Provide the (x, y) coordinate of the cell's center where the given text is located.  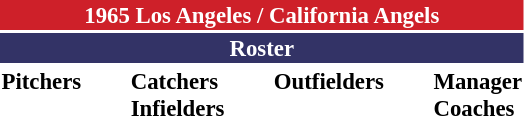
Roster (262, 48)
1965 Los Angeles / California Angels (262, 15)
